Output the [X, Y] coordinate of the center of the cell containing the given text.  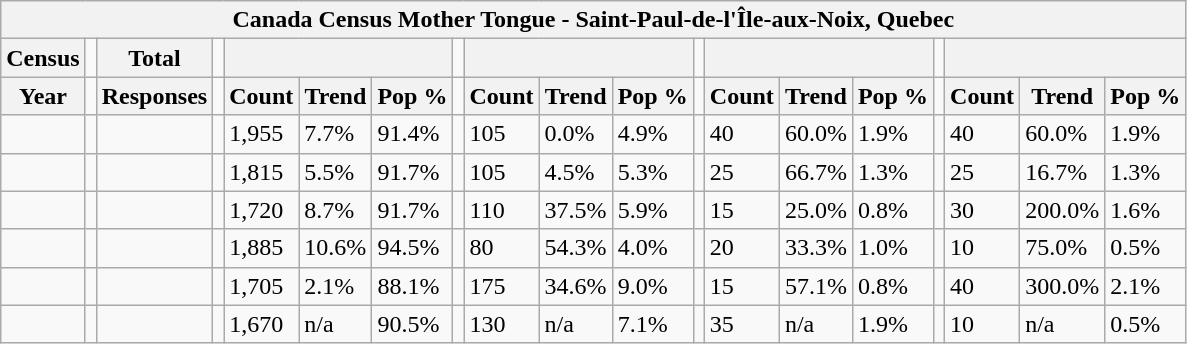
1,815 [262, 172]
66.7% [816, 172]
5.9% [652, 210]
4.5% [576, 172]
37.5% [576, 210]
1,705 [262, 286]
80 [502, 248]
1,955 [262, 134]
9.0% [652, 286]
110 [502, 210]
57.1% [816, 286]
4.9% [652, 134]
0.0% [576, 134]
10.6% [336, 248]
300.0% [1062, 286]
7.1% [652, 324]
1,720 [262, 210]
16.7% [1062, 172]
90.5% [412, 324]
1,885 [262, 248]
7.7% [336, 134]
4.0% [652, 248]
Canada Census Mother Tongue - Saint-Paul-de-l'Île-aux-Noix, Quebec [594, 20]
34.6% [576, 286]
Responses [154, 96]
5.5% [336, 172]
75.0% [1062, 248]
30 [982, 210]
Year [43, 96]
1,670 [262, 324]
8.7% [336, 210]
Total [154, 58]
25.0% [816, 210]
5.3% [652, 172]
200.0% [1062, 210]
91.4% [412, 134]
Census [43, 58]
88.1% [412, 286]
1.6% [1146, 210]
1.0% [892, 248]
33.3% [816, 248]
130 [502, 324]
54.3% [576, 248]
20 [742, 248]
175 [502, 286]
35 [742, 324]
94.5% [412, 248]
